For the text-containing cell, return its midpoint in [x, y] coordinate format. 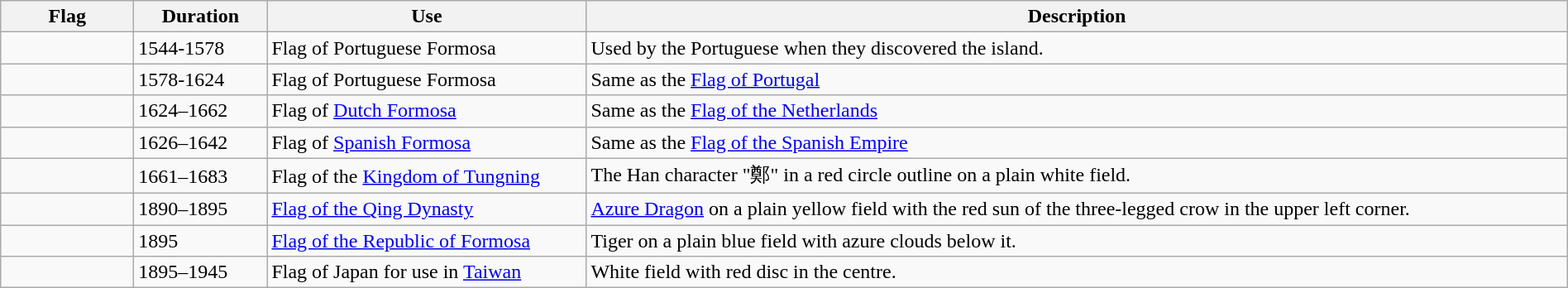
1895–1945 [200, 272]
Flag of the Qing Dynasty [427, 209]
Same as the Flag of the Spanish Empire [1077, 142]
Description [1077, 17]
1890–1895 [200, 209]
Same as the Flag of the Netherlands [1077, 111]
Use [427, 17]
Flag of Spanish Formosa [427, 142]
1578-1624 [200, 79]
Flag of Japan for use in Taiwan [427, 272]
Tiger on a plain blue field with azure clouds below it. [1077, 241]
Used by the Portuguese when they discovered the island. [1077, 48]
1624–1662 [200, 111]
1626–1642 [200, 142]
Flag [68, 17]
1895 [200, 241]
Duration [200, 17]
1661–1683 [200, 175]
White field with red disc in the centre. [1077, 272]
Flag of the Republic of Formosa [427, 241]
Same as the Flag of Portugal [1077, 79]
Flag of Dutch Formosa [427, 111]
Azure Dragon on a plain yellow field with the red sun of the three-legged crow in the upper left corner. [1077, 209]
1544-1578 [200, 48]
Flag of the Kingdom of Tungning [427, 175]
The Han character "鄭" in a red circle outline on a plain white field. [1077, 175]
